Scan for the cell matching the given text and deliver its (x, y) coordinate at center. 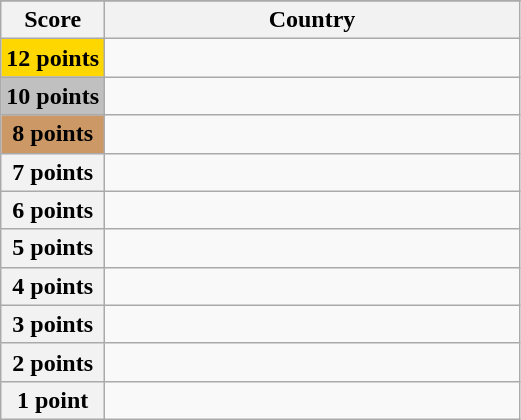
1 point (53, 400)
6 points (53, 210)
10 points (53, 96)
Country (312, 20)
4 points (53, 286)
2 points (53, 362)
3 points (53, 324)
Score (53, 20)
7 points (53, 172)
12 points (53, 58)
5 points (53, 248)
8 points (53, 134)
